Capture the cell that displays the provided text and extract its [X, Y] central coordinate. 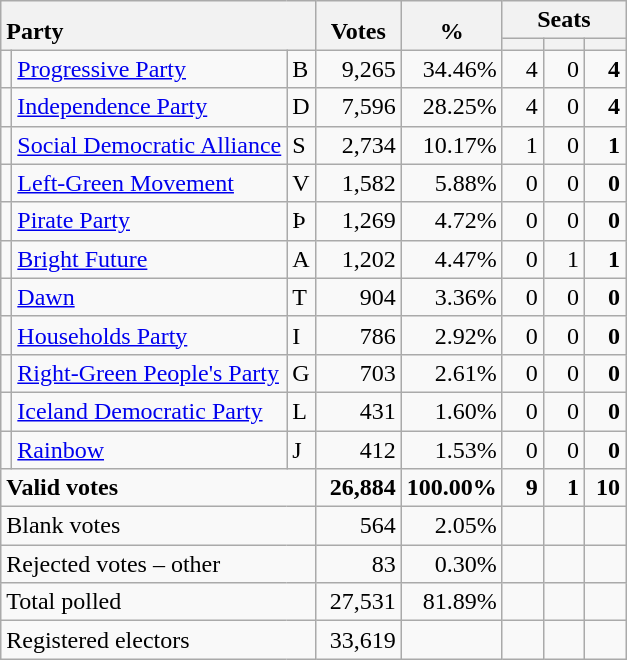
% [452, 26]
Blank votes [158, 526]
Rainbow [150, 449]
D [301, 107]
83 [358, 564]
564 [358, 526]
2,734 [358, 145]
28.25% [452, 107]
9 [522, 488]
27,531 [358, 602]
Left-Green Movement [150, 183]
1.53% [452, 449]
412 [358, 449]
2.92% [452, 335]
703 [358, 373]
S [301, 145]
Independence Party [150, 107]
5.88% [452, 183]
I [301, 335]
Pirate Party [150, 221]
A [301, 259]
Rejected votes – other [158, 564]
Right-Green People's Party [150, 373]
Bright Future [150, 259]
1,582 [358, 183]
L [301, 411]
Social Democratic Alliance [150, 145]
33,619 [358, 640]
904 [358, 297]
Dawn [150, 297]
1,269 [358, 221]
1,202 [358, 259]
Households Party [150, 335]
10.17% [452, 145]
4.47% [452, 259]
Registered electors [158, 640]
Seats [564, 20]
34.46% [452, 69]
26,884 [358, 488]
Valid votes [158, 488]
G [301, 373]
786 [358, 335]
431 [358, 411]
Votes [358, 26]
9,265 [358, 69]
V [301, 183]
4.72% [452, 221]
2.61% [452, 373]
10 [604, 488]
1.60% [452, 411]
J [301, 449]
Party [158, 26]
81.89% [452, 602]
Þ [301, 221]
2.05% [452, 526]
7,596 [358, 107]
Progressive Party [150, 69]
0.30% [452, 564]
Iceland Democratic Party [150, 411]
B [301, 69]
T [301, 297]
3.36% [452, 297]
100.00% [452, 488]
Total polled [158, 602]
